Scan for the cell matching the given text and deliver its [x, y] coordinate at center. 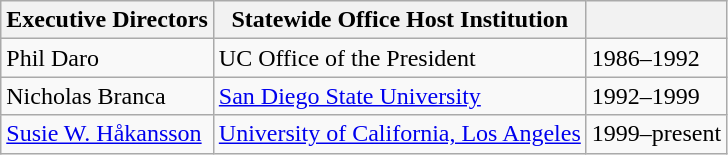
1992–1999 [656, 96]
Nicholas Branca [108, 96]
1986–1992 [656, 58]
Phil Daro [108, 58]
UC Office of the President [400, 58]
Executive Directors [108, 20]
University of California, Los Angeles [400, 134]
1999–present [656, 134]
San Diego State University [400, 96]
Statewide Office Host Institution [400, 20]
Susie W. Håkansson [108, 134]
